Scan for the cell matching the given text and deliver its (x, y) coordinate at center. 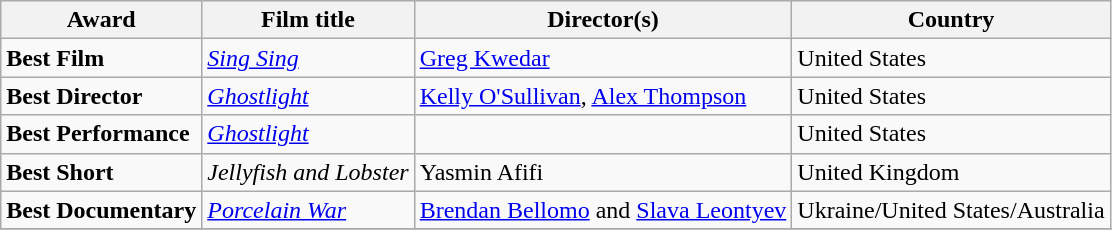
Greg Kwedar (603, 58)
Best Director (102, 96)
Director(s) (603, 20)
Sing Sing (308, 58)
United Kingdom (951, 172)
Best Documentary (102, 210)
Yasmin Afifi (603, 172)
Brendan Bellomo and Slava Leontyev (603, 210)
Best Film (102, 58)
Ukraine/United States/Australia (951, 210)
Best Performance (102, 134)
Award (102, 20)
Film title (308, 20)
Country (951, 20)
Kelly O'Sullivan, Alex Thompson (603, 96)
Jellyfish and Lobster (308, 172)
Best Short (102, 172)
Porcelain War (308, 210)
